Extract the [x, y] coordinate from the center of the cell holding the provided text.  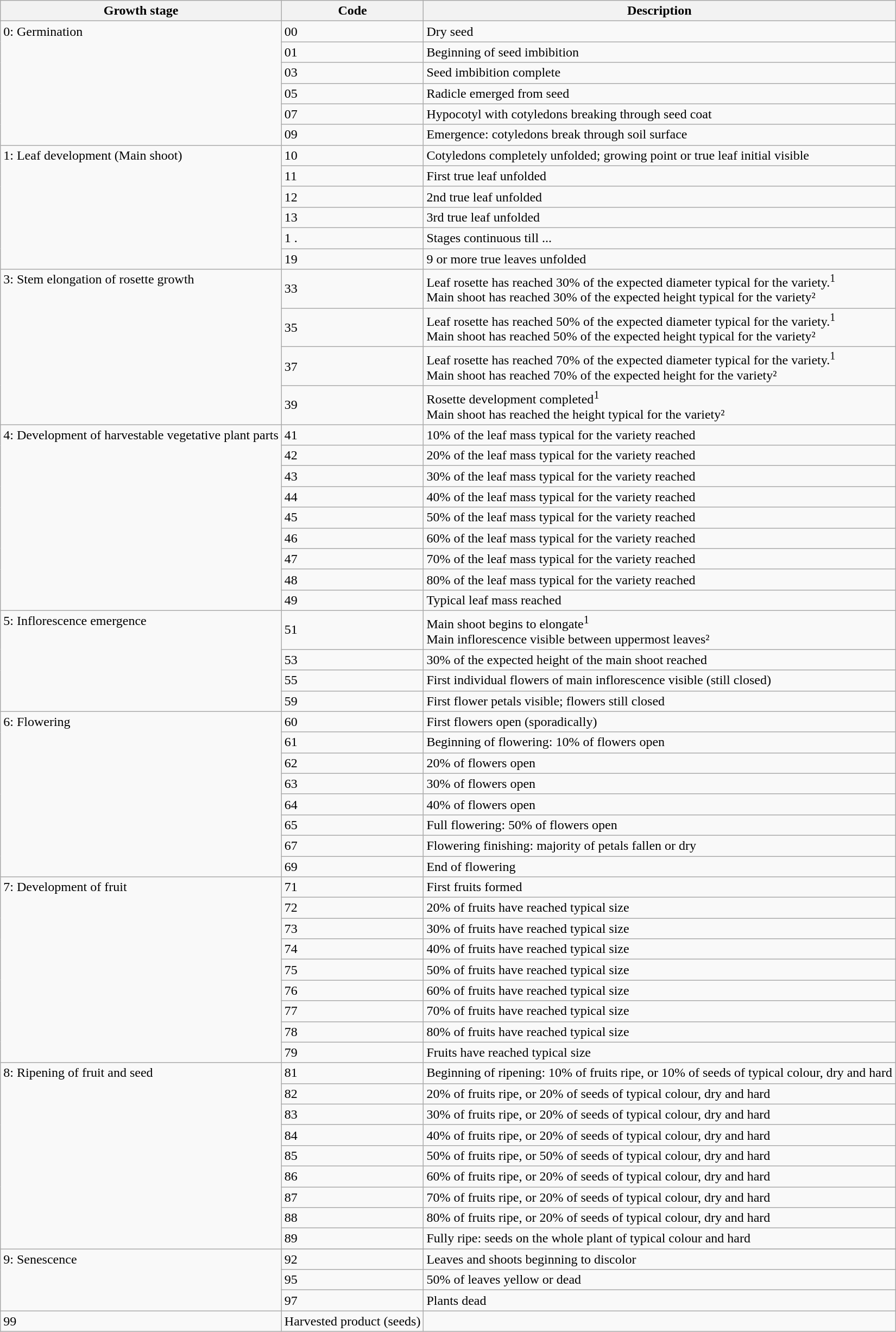
80% of fruits have reached typical size [659, 1032]
73 [352, 929]
82 [352, 1094]
Cotyledons completely unfolded; growing point or true leaf initial visible [659, 155]
6: Flowering [141, 794]
End of flowering [659, 867]
33 [352, 289]
72 [352, 908]
Stages continuous till ... [659, 238]
First flowers open (sporadically) [659, 722]
30% of fruits have reached typical size [659, 929]
65 [352, 825]
40% of the leaf mass typical for the variety reached [659, 497]
13 [352, 217]
71 [352, 887]
48 [352, 579]
45 [352, 517]
75 [352, 970]
12 [352, 197]
Main shoot begins to elongate1Main inflorescence visible between uppermost leaves² [659, 630]
50% of fruits ripe, or 50% of seeds of typical colour, dry and hard [659, 1156]
69 [352, 867]
30% of flowers open [659, 784]
40% of flowers open [659, 804]
First fruits formed [659, 887]
First individual flowers of main inflorescence visible (still closed) [659, 680]
0: Germination [141, 83]
89 [352, 1239]
80% of the leaf mass typical for the variety reached [659, 579]
Emergence: cotyledons break through soil surface [659, 135]
First true leaf unfolded [659, 176]
83 [352, 1114]
Beginning of seed imbibition [659, 52]
88 [352, 1218]
44 [352, 497]
85 [352, 1156]
Radicle emerged from seed [659, 93]
46 [352, 538]
70% of fruits ripe, or 20% of seeds of typical colour, dry and hard [659, 1197]
70% of fruits have reached typical size [659, 1011]
30% of the expected height of the main shoot reached [659, 660]
99 [141, 1321]
70% of the leaf mass typical for the variety reached [659, 559]
61 [352, 742]
80% of fruits ripe, or 20% of seeds of typical colour, dry and hard [659, 1218]
Fruits have reached typical size [659, 1052]
10 [352, 155]
41 [352, 435]
Harvested product (seeds) [352, 1321]
62 [352, 763]
84 [352, 1135]
97 [352, 1301]
Code [352, 11]
43 [352, 476]
47 [352, 559]
64 [352, 804]
40% of fruits have reached typical size [659, 949]
86 [352, 1176]
Seed imbibition complete [659, 73]
07 [352, 114]
50% of the leaf mass typical for the variety reached [659, 517]
60% of fruits ripe, or 20% of seeds of typical colour, dry and hard [659, 1176]
5: Inflorescence emergence [141, 661]
Dry seed [659, 31]
59 [352, 701]
63 [352, 784]
19 [352, 259]
First flower petals visible; flowers still closed [659, 701]
3rd true leaf unfolded [659, 217]
20% of fruits have reached typical size [659, 908]
Hypocotyl with cotyledons breaking through seed coat [659, 114]
20% of fruits ripe, or 20% of seeds of typical colour, dry and hard [659, 1094]
05 [352, 93]
11 [352, 176]
00 [352, 31]
Growth stage [141, 11]
77 [352, 1011]
Leaf rosette has reached 70% of the expected diameter typical for the variety.1Main shoot has reached 70% of the expected height for the variety² [659, 367]
60% of fruits have reached typical size [659, 990]
92 [352, 1259]
37 [352, 367]
Fully ripe: seeds on the whole plant of typical colour and hard [659, 1239]
Rosette development completed1Main shoot has reached the height typical for the variety² [659, 405]
67 [352, 845]
50% of fruits have reached typical size [659, 970]
51 [352, 630]
74 [352, 949]
50% of leaves yellow or dead [659, 1280]
03 [352, 73]
20% of the leaf mass typical for the variety reached [659, 456]
9 or more true leaves unfolded [659, 259]
8: Ripening of fruit and seed [141, 1156]
Beginning of flowering: 10% of flowers open [659, 742]
79 [352, 1052]
55 [352, 680]
81 [352, 1073]
20% of flowers open [659, 763]
Full flowering: 50% of flowers open [659, 825]
39 [352, 405]
30% of fruits ripe, or 20% of seeds of typical colour, dry and hard [659, 1114]
35 [352, 327]
1: Leaf development (Main shoot) [141, 207]
3: Stem elongation of rosette growth [141, 347]
60% of the leaf mass typical for the variety reached [659, 538]
Leaves and shoots beginning to discolor [659, 1259]
78 [352, 1032]
87 [352, 1197]
10% of the leaf mass typical for the variety reached [659, 435]
01 [352, 52]
60 [352, 722]
Beginning of ripening: 10% of fruits ripe, or 10% of seeds of typical colour, dry and hard [659, 1073]
4: Development of harvestable vegetative plant parts [141, 518]
49 [352, 600]
09 [352, 135]
7: Development of fruit [141, 970]
Plants dead [659, 1301]
30% of the leaf mass typical for the variety reached [659, 476]
Typical leaf mass reached [659, 600]
76 [352, 990]
1 . [352, 238]
95 [352, 1280]
Description [659, 11]
9: Senescence [141, 1280]
40% of fruits ripe, or 20% of seeds of typical colour, dry and hard [659, 1135]
53 [352, 660]
Flowering finishing: majority of petals fallen or dry [659, 845]
42 [352, 456]
2nd true leaf unfolded [659, 197]
